Find where the given text appears and provide that cell's center as [x, y] coordinate. 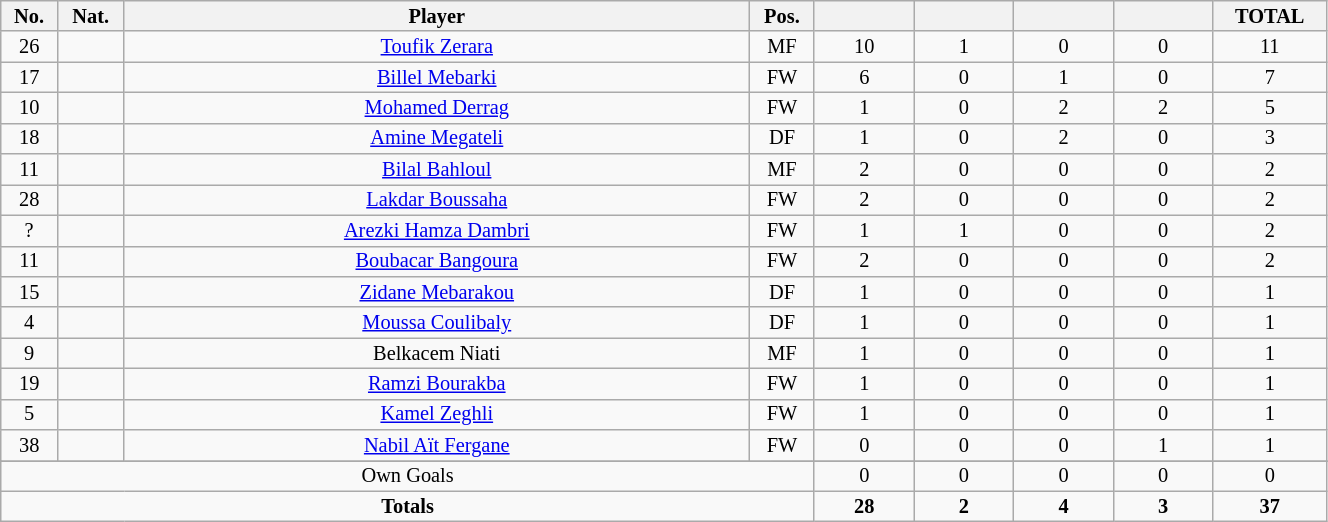
TOTAL [1270, 16]
Boubacar Bangoura [437, 262]
Moussa Coulibaly [437, 322]
17 [30, 78]
7 [1270, 78]
Lakdar Boussaha [437, 200]
Bilal Bahloul [437, 170]
15 [30, 292]
19 [30, 384]
Toufik Zerara [437, 46]
Belkacem Niati [437, 354]
9 [30, 354]
37 [1270, 506]
Amine Megateli [437, 138]
Billel Mebarki [437, 78]
6 [864, 78]
No. [30, 16]
? [30, 230]
Own Goals [408, 476]
Pos. [782, 16]
26 [30, 46]
Player [437, 16]
Arezki Hamza Dambri [437, 230]
Nabil Aït Fergane [437, 446]
Kamel Zeghli [437, 414]
Zidane Mebarakou [437, 292]
Nat. [91, 16]
Ramzi Bourakba [437, 384]
18 [30, 138]
Mohamed Derrag [437, 108]
38 [30, 446]
Totals [408, 506]
